Output the [x, y] coordinate of the center of the cell containing the given text.  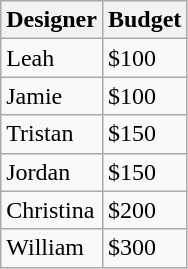
Designer [52, 20]
William [52, 248]
Jamie [52, 96]
Tristan [52, 134]
$300 [144, 248]
$200 [144, 210]
Budget [144, 20]
Jordan [52, 172]
Leah [52, 58]
Christina [52, 210]
